From the cell containing the given text, extract its center point as [x, y] coordinate. 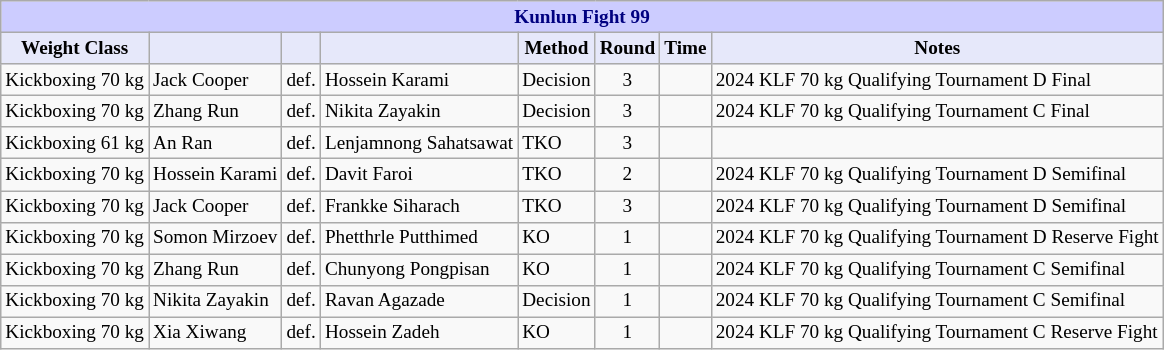
2024 KLF 70 kg Qualifying Tournament D Reserve Fight [937, 238]
Method [556, 48]
2 [628, 175]
Hossein Zadeh [418, 333]
Ravan Agazade [418, 301]
2024 KLF 70 kg Qualifying Tournament D Final [937, 80]
Xia Xiwang [216, 333]
Kickboxing 61 kg [75, 143]
Time [686, 48]
Chunyong Pongpisan [418, 270]
Phetthrle Putthimed [418, 238]
Weight Class [75, 48]
2024 KLF 70 kg Qualifying Tournament C Final [937, 111]
Lenjamnong Sahatsawat [418, 143]
An Ran [216, 143]
Round [628, 48]
Kunlun Fight 99 [582, 17]
2024 KLF 70 kg Qualifying Tournament C Reserve Fight [937, 333]
Somon Mirzoev [216, 238]
Notes [937, 48]
Davit Faroi [418, 175]
Frankke Siharach [418, 206]
